Return the (x, y) coordinate for the center point of the cell that contains the specified text.  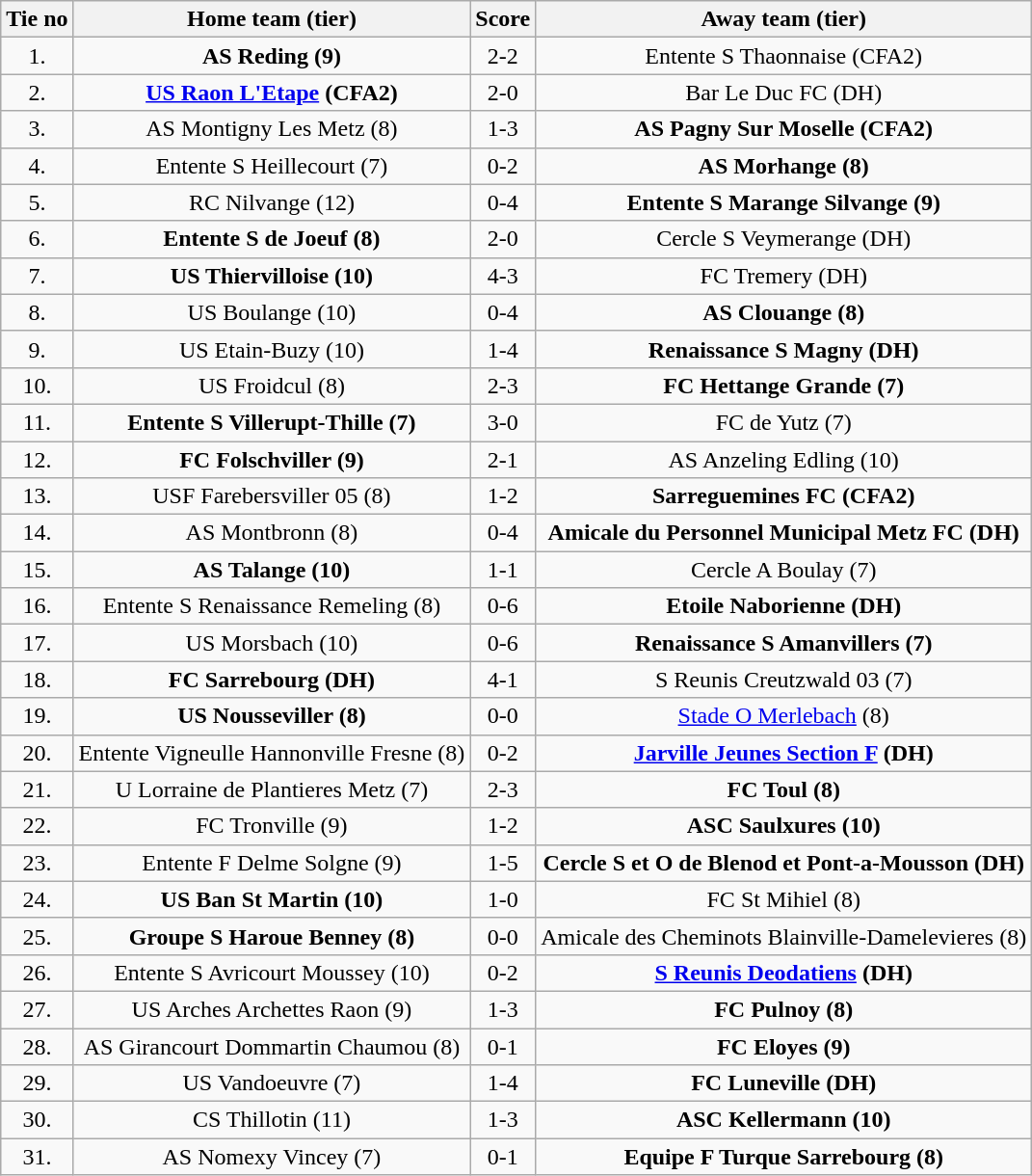
US Froidcul (8) (272, 386)
Stade O Merlebach (8) (784, 716)
S Reunis Deodatiens (DH) (784, 973)
FC Tremery (DH) (784, 276)
Entente F Delme Solgne (9) (272, 863)
25. (37, 936)
2-2 (503, 56)
AS Clouange (8) (784, 312)
5. (37, 202)
FC Luneville (DH) (784, 1083)
Bar Le Duc FC (DH) (784, 93)
22. (37, 826)
AS Anzeling Edling (10) (784, 460)
15. (37, 570)
1-0 (503, 899)
Home team (tier) (272, 19)
US Arches Archettes Raon (9) (272, 1009)
Jarville Jeunes Section F (DH) (784, 753)
S Reunis Creutzwald 03 (7) (784, 680)
2-1 (503, 460)
Cercle S Veymerange (DH) (784, 239)
17. (37, 643)
Cercle A Boulay (7) (784, 570)
AS Girancourt Dommartin Chaumou (8) (272, 1046)
13. (37, 496)
US Vandoeuvre (7) (272, 1083)
Etoile Naborienne (DH) (784, 606)
Groupe S Haroue Benney (8) (272, 936)
18. (37, 680)
US Etain-Buzy (10) (272, 349)
US Morsbach (10) (272, 643)
1. (37, 56)
3. (37, 129)
USF Farebersviller 05 (8) (272, 496)
Cercle S et O de Blenod et Pont-a-Mousson (DH) (784, 863)
10. (37, 386)
16. (37, 606)
AS Nomexy Vincey (7) (272, 1157)
FC Folschviller (9) (272, 460)
FC Toul (8) (784, 789)
6. (37, 239)
Entente S Avricourt Moussey (10) (272, 973)
US Raon L'Etape (CFA2) (272, 93)
9. (37, 349)
28. (37, 1046)
FC de Yutz (7) (784, 422)
27. (37, 1009)
23. (37, 863)
ASC Saulxures (10) (784, 826)
4-3 (503, 276)
Away team (tier) (784, 19)
Entente S Villerupt-Thille (7) (272, 422)
US Nousseviller (8) (272, 716)
20. (37, 753)
Tie no (37, 19)
30. (37, 1120)
7. (37, 276)
Sarreguemines FC (CFA2) (784, 496)
Entente Vigneulle Hannonville Fresne (8) (272, 753)
3-0 (503, 422)
Entente S Heillecourt (7) (272, 166)
U Lorraine de Plantieres Metz (7) (272, 789)
AS Reding (9) (272, 56)
AS Montbronn (8) (272, 533)
19. (37, 716)
AS Talange (10) (272, 570)
FC Pulnoy (8) (784, 1009)
Entente S Renaissance Remeling (8) (272, 606)
FC St Mihiel (8) (784, 899)
12. (37, 460)
ASC Kellermann (10) (784, 1120)
29. (37, 1083)
FC Tronville (9) (272, 826)
Renaissance S Amanvillers (7) (784, 643)
14. (37, 533)
US Thiervilloise (10) (272, 276)
AS Morhange (8) (784, 166)
4-1 (503, 680)
US Ban St Martin (10) (272, 899)
Amicale des Cheminots Blainville-Damelevieres (8) (784, 936)
11. (37, 422)
8. (37, 312)
RC Nilvange (12) (272, 202)
Entente S de Joeuf (8) (272, 239)
26. (37, 973)
AS Montigny Les Metz (8) (272, 129)
Equipe F Turque Sarrebourg (8) (784, 1157)
FC Hettange Grande (7) (784, 386)
31. (37, 1157)
Entente S Thaonnaise (CFA2) (784, 56)
FC Sarrebourg (DH) (272, 680)
2. (37, 93)
1-1 (503, 570)
Entente S Marange Silvange (9) (784, 202)
AS Pagny Sur Moselle (CFA2) (784, 129)
4. (37, 166)
24. (37, 899)
FC Eloyes (9) (784, 1046)
US Boulange (10) (272, 312)
CS Thillotin (11) (272, 1120)
Score (503, 19)
Amicale du Personnel Municipal Metz FC (DH) (784, 533)
1-5 (503, 863)
21. (37, 789)
Renaissance S Magny (DH) (784, 349)
